For the text-containing cell, return its midpoint in [x, y] coordinate format. 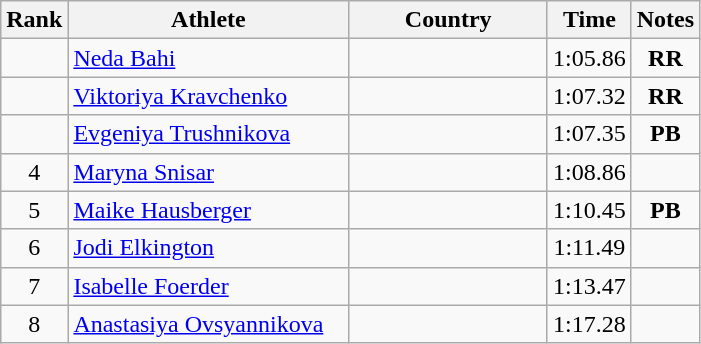
Jodi Elkington [208, 248]
Maike Hausberger [208, 210]
4 [34, 172]
Notes [665, 20]
Viktoriya Kravchenko [208, 96]
1:07.35 [589, 134]
1:13.47 [589, 286]
Neda Bahi [208, 58]
Country [448, 20]
Rank [34, 20]
6 [34, 248]
1:05.86 [589, 58]
7 [34, 286]
1:10.45 [589, 210]
1:11.49 [589, 248]
Isabelle Foerder [208, 286]
Time [589, 20]
Athlete [208, 20]
1:08.86 [589, 172]
5 [34, 210]
Maryna Snisar [208, 172]
1:17.28 [589, 324]
1:07.32 [589, 96]
8 [34, 324]
Anastasiya Ovsyannikova [208, 324]
Evgeniya Trushnikova [208, 134]
